Detect which cell encompasses the target text, then output its [X, Y] center coordinate. 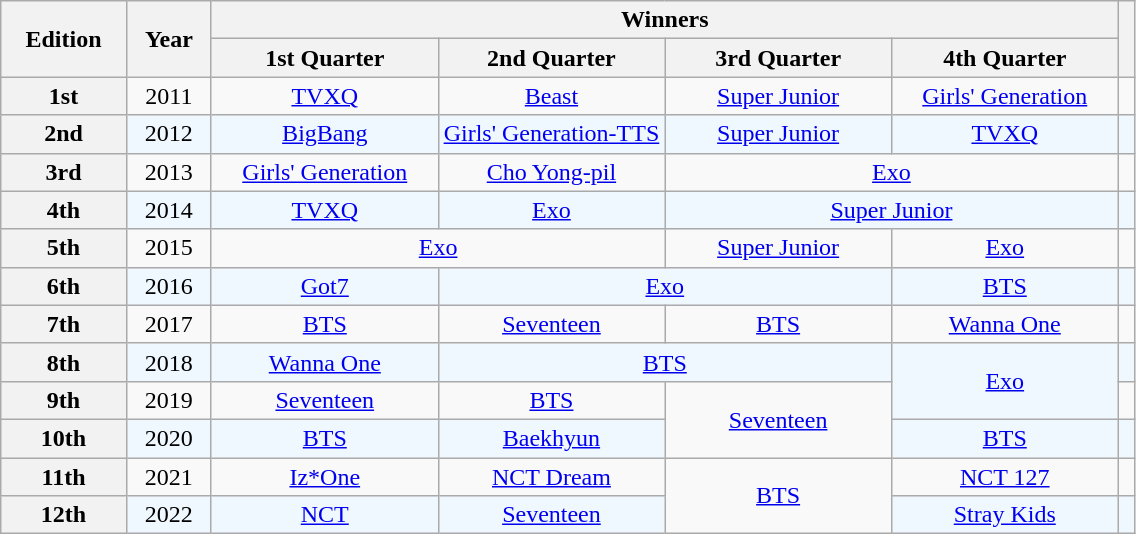
3rd [64, 172]
4th [64, 210]
3rd Quarter [778, 58]
NCT Dream [552, 477]
2016 [168, 286]
Year [168, 39]
2012 [168, 134]
8th [64, 362]
12th [64, 515]
BigBang [324, 134]
Baekhyun [552, 438]
Winners [664, 20]
2022 [168, 515]
Beast [552, 96]
9th [64, 400]
Cho Yong-pil [552, 172]
Stray Kids [1004, 515]
6th [64, 286]
2011 [168, 96]
2020 [168, 438]
11th [64, 477]
NCT [324, 515]
NCT 127 [1004, 477]
4th Quarter [1004, 58]
1st Quarter [324, 58]
2015 [168, 248]
7th [64, 324]
Edition [64, 39]
5th [64, 248]
2013 [168, 172]
1st [64, 96]
2014 [168, 210]
Got7 [324, 286]
10th [64, 438]
Girls' Generation-TTS [552, 134]
2017 [168, 324]
2nd [64, 134]
2018 [168, 362]
2019 [168, 400]
2nd Quarter [552, 58]
Iz*One [324, 477]
2021 [168, 477]
